Detect which cell encompasses the target text, then output its (x, y) center coordinate. 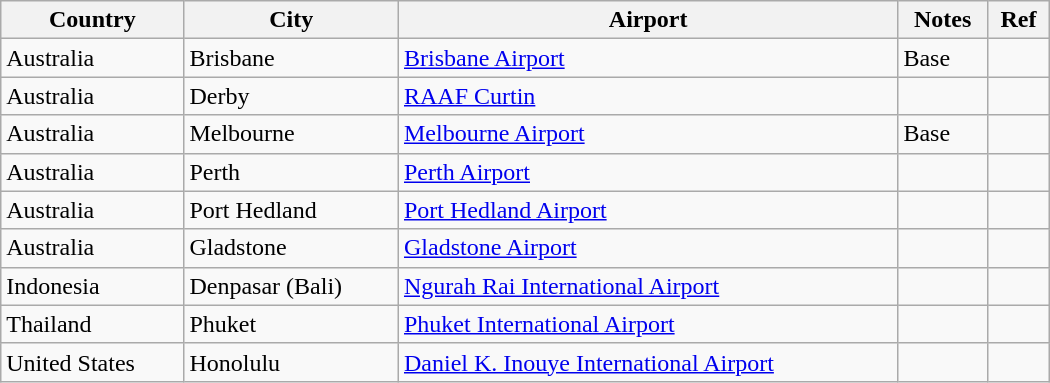
Derby (292, 96)
Thailand (92, 324)
Melbourne (292, 134)
Port Hedland (292, 210)
Country (92, 20)
Perth Airport (648, 172)
Brisbane (292, 58)
Gladstone Airport (648, 248)
United States (92, 362)
Ref (1019, 20)
Perth (292, 172)
Gladstone (292, 248)
Melbourne Airport (648, 134)
RAAF Curtin (648, 96)
Ngurah Rai International Airport (648, 286)
Phuket International Airport (648, 324)
Brisbane Airport (648, 58)
Indonesia (92, 286)
Denpasar (Bali) (292, 286)
Port Hedland Airport (648, 210)
Honolulu (292, 362)
Airport (648, 20)
Notes (943, 20)
City (292, 20)
Daniel K. Inouye International Airport (648, 362)
Phuket (292, 324)
